Determine the (X, Y) coordinate at the center of the cell enclosing the given text.  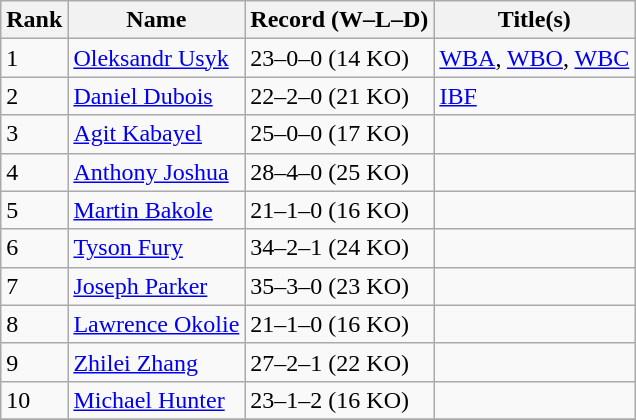
27–2–1 (22 KO) (340, 362)
Rank (34, 20)
Anthony Joshua (156, 172)
Martin Bakole (156, 210)
6 (34, 248)
Tyson Fury (156, 248)
3 (34, 134)
7 (34, 286)
IBF (534, 96)
4 (34, 172)
Daniel Dubois (156, 96)
28–4–0 (25 KO) (340, 172)
5 (34, 210)
Michael Hunter (156, 400)
Zhilei Zhang (156, 362)
WBA, WBO, WBC (534, 58)
Lawrence Okolie (156, 324)
2 (34, 96)
Agit Kabayel (156, 134)
25–0–0 (17 KO) (340, 134)
8 (34, 324)
22–2–0 (21 KO) (340, 96)
34–2–1 (24 KO) (340, 248)
23–0–0 (14 KO) (340, 58)
23–1–2 (16 KO) (340, 400)
Joseph Parker (156, 286)
Name (156, 20)
10 (34, 400)
Title(s) (534, 20)
9 (34, 362)
35–3–0 (23 KO) (340, 286)
Oleksandr Usyk (156, 58)
1 (34, 58)
Record (W–L–D) (340, 20)
